Determine the (x, y) coordinate at the center of the cell enclosing the given text.  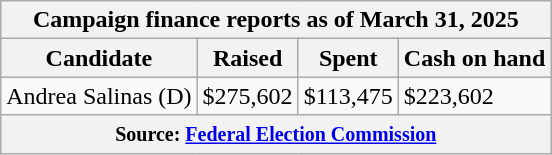
Spent (348, 58)
Cash on hand (474, 58)
Andrea Salinas (D) (99, 96)
Campaign finance reports as of March 31, 2025 (276, 20)
Raised (248, 58)
$275,602 (248, 96)
$223,602 (474, 96)
Candidate (99, 58)
Source: Federal Election Commission (276, 134)
$113,475 (348, 96)
